Find where the given text appears and provide that cell's center as (X, Y) coordinate. 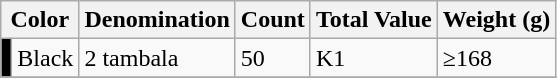
Denomination (157, 20)
Color (40, 20)
Count (272, 20)
2 tambala (157, 58)
Black (46, 58)
K1 (374, 58)
50 (272, 58)
Weight (g) (496, 20)
Total Value (374, 20)
≥168 (496, 58)
